Find where the given text appears and provide that cell's center as [X, Y] coordinate. 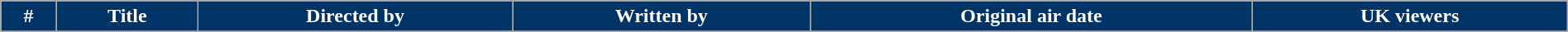
Title [127, 16]
# [28, 16]
Written by [662, 16]
Directed by [356, 16]
Original air date [1031, 16]
UK viewers [1409, 16]
